Detect which cell encompasses the target text, then output its (X, Y) center coordinate. 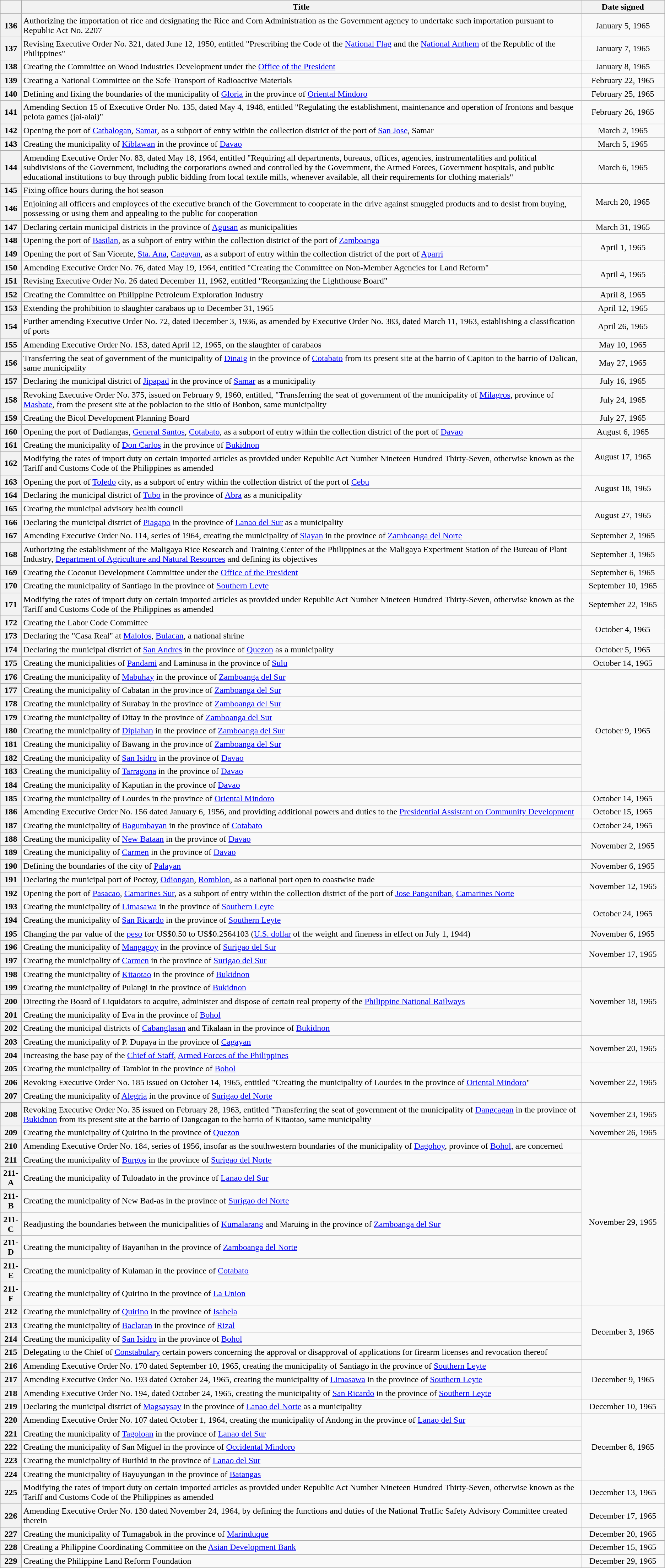
March 20, 1965 (623, 202)
213 (11, 1325)
144 (11, 167)
Creating the municipality of San Isidro in the province of Davao (301, 758)
Creating a National Committee on the Safe Transport of Radioactive Materials (301, 80)
April 4, 1965 (623, 274)
162 (11, 463)
December 10, 1965 (623, 1406)
November 22, 1965 (623, 1082)
223 (11, 1461)
September 2, 1965 (623, 536)
Creating the municipality of Tarragona in the province of Davao (301, 771)
154 (11, 326)
203 (11, 1042)
211-C (11, 1224)
Amending Executive Order No. 76, dated May 19, 1964, entitled "Creating the Committee on Non-Member Agencies for Land Reform" (301, 268)
211-F (11, 1293)
205 (11, 1069)
February 22, 1965 (623, 80)
Creating the municipality of Surabay in the province of Zamboanga del Sur (301, 704)
151 (11, 281)
155 (11, 345)
Creating the municipality of Kitaotao in the province of Bukidnon (301, 974)
137 (11, 48)
225 (11, 1492)
142 (11, 130)
Creating the municipality of Baclaran in the province of Rizal (301, 1325)
November 2, 1965 (623, 846)
175 (11, 663)
Amending Executive Order No. 153, dated April 12, 1965, on the slaughter of carabaos (301, 345)
187 (11, 825)
Date signed (623, 7)
Amending Executive Order No. 194, dated October 24, 1965, creating the municipality of San Ricardo in the province of Southern Leyte (301, 1393)
200 (11, 1001)
Creating the Philippine Land Reform Foundation (301, 1561)
168 (11, 554)
Creating the municipality of San Miguel in the province of Occidental Mindoro (301, 1447)
199 (11, 988)
July 16, 1965 (623, 381)
196 (11, 947)
January 5, 1965 (623, 26)
August 27, 1965 (623, 516)
November 18, 1965 (623, 1001)
Creating the municipality of Quirino in the province of Isabela (301, 1312)
214 (11, 1339)
February 25, 1965 (623, 94)
September 6, 1965 (623, 572)
Extending the prohibition to slaughter carabaos up to December 31, 1965 (301, 308)
Creating the municipality of Mangagoy in the province of Surigao del Sur (301, 947)
October 5, 1965 (623, 650)
November 12, 1965 (623, 886)
189 (11, 852)
Creating the municipality of Alegria in the province of Surigao del Norte (301, 1096)
May 10, 1965 (623, 345)
152 (11, 295)
April 26, 1965 (623, 326)
147 (11, 227)
Revoking Executive Order No. 185 issued on October 14, 1965, entitled "Creating the municipality of Lourdes in the province of Oriental Mindoro" (301, 1082)
Creating the municipality of Mabuhay in the province of Zamboanga del Sur (301, 677)
November 17, 1965 (623, 954)
August 6, 1965 (623, 431)
Fixing office hours during the hot season (301, 190)
190 (11, 866)
April 12, 1965 (623, 308)
Creating the municipality of San Ricardo in the province of Southern Leyte (301, 920)
Creating the municipality of Kiblawan in the province of Davao (301, 144)
October 15, 1965 (623, 812)
218 (11, 1393)
145 (11, 190)
148 (11, 241)
146 (11, 208)
December 15, 1965 (623, 1547)
180 (11, 731)
Creating the municipality of Santiago in the province of Southern Leyte (301, 586)
Creating the municipality of Kaputian in the province of Davao (301, 785)
Changing the par value of the peso for US$0.50 to US$0.2564103 (U.S. dollar of the weight and fineness in effect on July 1, 1944) (301, 933)
224 (11, 1474)
Creating the municipality of Eva in the province of Bohol (301, 1015)
211-E (11, 1271)
Creating the municipality of Buribid in the province of Lanao del Sur (301, 1461)
141 (11, 112)
Opening the port of Catbalogan, Samar, as a subport of entry within the collection district of the port of San Jose, Samar (301, 130)
217 (11, 1379)
December 29, 1965 (623, 1561)
165 (11, 509)
Increasing the base pay of the Chief of Staff, Armed Forces of the Philippines (301, 1055)
212 (11, 1312)
170 (11, 586)
March 5, 1965 (623, 144)
219 (11, 1406)
September 3, 1965 (623, 554)
August 18, 1965 (623, 488)
177 (11, 690)
185 (11, 798)
January 7, 1965 (623, 48)
178 (11, 704)
Opening the port of Basilan, as a subport of entry within the collection district of the port of Zamboanga (301, 241)
192 (11, 893)
158 (11, 399)
181 (11, 744)
Amending Executive Order No. 193 dated October 24, 1965, creating the municipality of Limasawa in the province of Southern Leyte (301, 1379)
211 (11, 1159)
194 (11, 920)
March 31, 1965 (623, 227)
Creating the municipality of New Bad-as in the province of Surigao del Norte (301, 1201)
Declaring the "Casa Real" at Malolos, Bulacan, a national shrine (301, 636)
Creating the municipality of Tagoloan in the province of Lanao del Sur (301, 1434)
163 (11, 481)
184 (11, 785)
195 (11, 933)
April 1, 1965 (623, 247)
153 (11, 308)
May 27, 1965 (623, 363)
221 (11, 1434)
Declaring the municipal district of Tubo in the province of Abra as a municipality (301, 495)
207 (11, 1096)
Creating the municipality of Carmen in the province of Surigao del Sur (301, 961)
182 (11, 758)
Declaring the municipal port of Poctoy, Odiongan, Romblon, as a national port open to coastwise trade (301, 879)
161 (11, 445)
November 20, 1965 (623, 1049)
July 24, 1965 (623, 399)
Readjusting the boundaries between the municipalities of Kumalarang and Maruing in the province of Zamboanga del Sur (301, 1224)
222 (11, 1447)
Declaring the municipal district of Magsaysay in the province of Lanao del Norte as a municipality (301, 1406)
Creating the municipality of Cabatan in the province of Zamboanga del Sur (301, 690)
174 (11, 650)
Creating the municipalities of Pandami and Laminusa in the province of Sulu (301, 663)
167 (11, 536)
228 (11, 1547)
Creating the municipality of P. Dupaya in the province of Cagayan (301, 1042)
Creating a Philippine Coordinating Committee on the Asian Development Bank (301, 1547)
Creating the municipality of Quirino in the province of La Union (301, 1293)
Declaring certain municipal districts in the province of Agusan as municipalities (301, 227)
Creating the municipality of New Bataan in the province of Davao (301, 839)
November 26, 1965 (623, 1132)
January 8, 1965 (623, 67)
211-D (11, 1247)
Creating the municipality of Bagumbayan in the province of Cotabato (301, 825)
Creating the municipality of Kulaman in the province of Cotabato (301, 1271)
156 (11, 363)
197 (11, 961)
Creating the municipality of Limasawa in the province of Southern Leyte (301, 906)
Revising Executive Order No. 26 dated December 11, 1962, entitled "Reorganizing the Lighthouse Board" (301, 281)
198 (11, 974)
Creating the municipality of Bawang in the province of Zamboanga del Sur (301, 744)
Opening the port of San Vicente, Sta. Ana, Cagayan, as a subport of entry within the collection district of the port of Aparri (301, 254)
193 (11, 906)
169 (11, 572)
Creating the Bicol Development Planning Board (301, 418)
204 (11, 1055)
216 (11, 1366)
September 22, 1965 (623, 604)
Creating the Committee on Philippine Petroleum Exploration Industry (301, 295)
202 (11, 1028)
Declaring the municipal district of San Andres in the province of Quezon as a municipality (301, 650)
Amending Executive Order No. 114, series of 1964, creating the municipality of Siayan in the province of Zamboanga del Norte (301, 536)
226 (11, 1516)
149 (11, 254)
November 29, 1965 (623, 1222)
Title (301, 7)
Creating the Coconut Development Committee under the Office of the President (301, 572)
159 (11, 418)
150 (11, 268)
Amending Executive Order No. 170 dated September 10, 1965, creating the municipality of Santiago in the province of Southern Leyte (301, 1366)
Creating the Committee on Wood Industries Development under the Office of the President (301, 67)
172 (11, 623)
Creating the municipal advisory health council (301, 509)
139 (11, 80)
October 9, 1965 (623, 731)
December 17, 1965 (623, 1516)
Creating the municipal districts of Cabanglasan and Tikalaan in the province of Bukidnon (301, 1028)
March 6, 1965 (623, 167)
186 (11, 812)
Directing the Board of Liquidators to acquire, administer and dispose of certain real property of the Philippine National Railways (301, 1001)
136 (11, 26)
179 (11, 717)
211-B (11, 1201)
Creating the municipality of Tuloadato in the province of Lanao del Sur (301, 1178)
209 (11, 1132)
Creating the municipality of Bayuyungan in the province of Batangas (301, 1474)
140 (11, 94)
Creating the municipality of Lourdes in the province of Oriental Mindoro (301, 798)
December 9, 1965 (623, 1379)
Defining the boundaries of the city of Palayan (301, 866)
Creating the municipality of Tumagabok in the province of Marinduque (301, 1534)
206 (11, 1082)
Opening the port of Dadiangas, General Santos, Cotabato, as a subport of entry within the collection district of the port of Davao (301, 431)
Creating the municipality of Diplahan in the province of Zamboanga del Sur (301, 731)
April 8, 1965 (623, 295)
March 2, 1965 (623, 130)
Creating the municipality of Quirino in the province of Quezon (301, 1132)
Declaring the municipal district of Piagapo in the province of Lanao del Sur as a municipality (301, 522)
164 (11, 495)
September 10, 1965 (623, 586)
227 (11, 1534)
Opening the port of Toledo city, as a subport of entry within the collection district of the port of Cebu (301, 481)
February 26, 1965 (623, 112)
August 17, 1965 (623, 456)
188 (11, 839)
Opening the port of Pasacao, Camarines Sur, as a subport of entry within the collection district of the port of Jose Panganiban, Camarines Norte (301, 893)
December 20, 1965 (623, 1534)
143 (11, 144)
Creating the Labor Code Committee (301, 623)
183 (11, 771)
Creating the municipality of San Isidro in the province of Bohol (301, 1339)
Creating the municipality of Tamblot in the province of Bohol (301, 1069)
211-A (11, 1178)
166 (11, 522)
229 (11, 1561)
Creating the municipality of Bayanihan in the province of Zamboanga del Norte (301, 1247)
Creating the municipality of Pulangi in the province of Bukidnon (301, 988)
220 (11, 1420)
157 (11, 381)
176 (11, 677)
210 (11, 1146)
July 27, 1965 (623, 418)
215 (11, 1352)
Defining and fixing the boundaries of the municipality of Gloria in the province of Oriental Mindoro (301, 94)
Creating the municipality of Carmen in the province of Davao (301, 852)
173 (11, 636)
Declaring the municipal district of Jipapad in the province of Samar as a municipality (301, 381)
208 (11, 1114)
Creating the municipality of Burgos in the province of Surigao del Norte (301, 1159)
December 13, 1965 (623, 1492)
160 (11, 431)
138 (11, 67)
171 (11, 604)
December 8, 1965 (623, 1447)
December 3, 1965 (623, 1332)
Creating the municipality of Don Carlos in the province of Bukidnon (301, 445)
October 4, 1965 (623, 629)
201 (11, 1015)
191 (11, 879)
November 23, 1965 (623, 1114)
Amending Executive Order No. 107 dated October 1, 1964, creating the municipality of Andong in the province of Lanao del Sur (301, 1420)
Creating the municipality of Ditay in the province of Zamboanga del Sur (301, 717)
